Capture the cell that displays the provided text and extract its (X, Y) central coordinate. 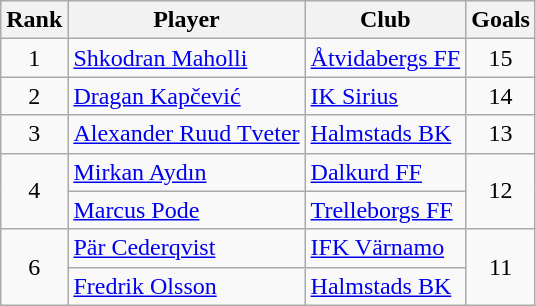
Shkodran Maholli (186, 58)
Rank (34, 20)
4 (34, 191)
Åtvidabergs FF (386, 58)
14 (501, 96)
Mirkan Aydın (186, 172)
Club (386, 20)
12 (501, 191)
11 (501, 267)
IK Sirius (386, 96)
Marcus Pode (186, 210)
IFK Värnamo (386, 248)
Trelleborgs FF (386, 210)
Goals (501, 20)
Alexander Ruud Tveter (186, 134)
3 (34, 134)
2 (34, 96)
Dalkurd FF (386, 172)
Player (186, 20)
1 (34, 58)
Pär Cederqvist (186, 248)
Fredrik Olsson (186, 286)
6 (34, 267)
Dragan Kapčević (186, 96)
15 (501, 58)
13 (501, 134)
